Scan for the cell matching the given text and deliver its (x, y) coordinate at center. 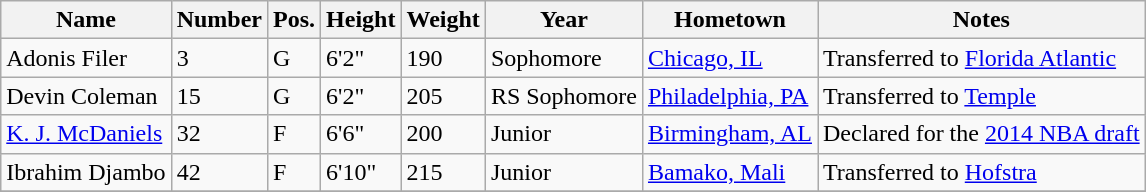
200 (443, 134)
RS Sophomore (564, 96)
6'10" (361, 172)
Chicago, IL (730, 58)
Bamako, Mali (730, 172)
Transferred to Florida Atlantic (982, 58)
42 (219, 172)
Pos. (294, 20)
Transferred to Hofstra (982, 172)
205 (443, 96)
Year (564, 20)
Transferred to Temple (982, 96)
Philadelphia, PA (730, 96)
Ibrahim Djambo (86, 172)
Devin Coleman (86, 96)
Height (361, 20)
Notes (982, 20)
Name (86, 20)
Number (219, 20)
Declared for the 2014 NBA draft (982, 134)
190 (443, 58)
15 (219, 96)
Weight (443, 20)
K. J. McDaniels (86, 134)
32 (219, 134)
215 (443, 172)
3 (219, 58)
Sophomore (564, 58)
Hometown (730, 20)
Adonis Filer (86, 58)
6'6" (361, 134)
Birmingham, AL (730, 134)
